For the text-containing cell, return its midpoint in [X, Y] coordinate format. 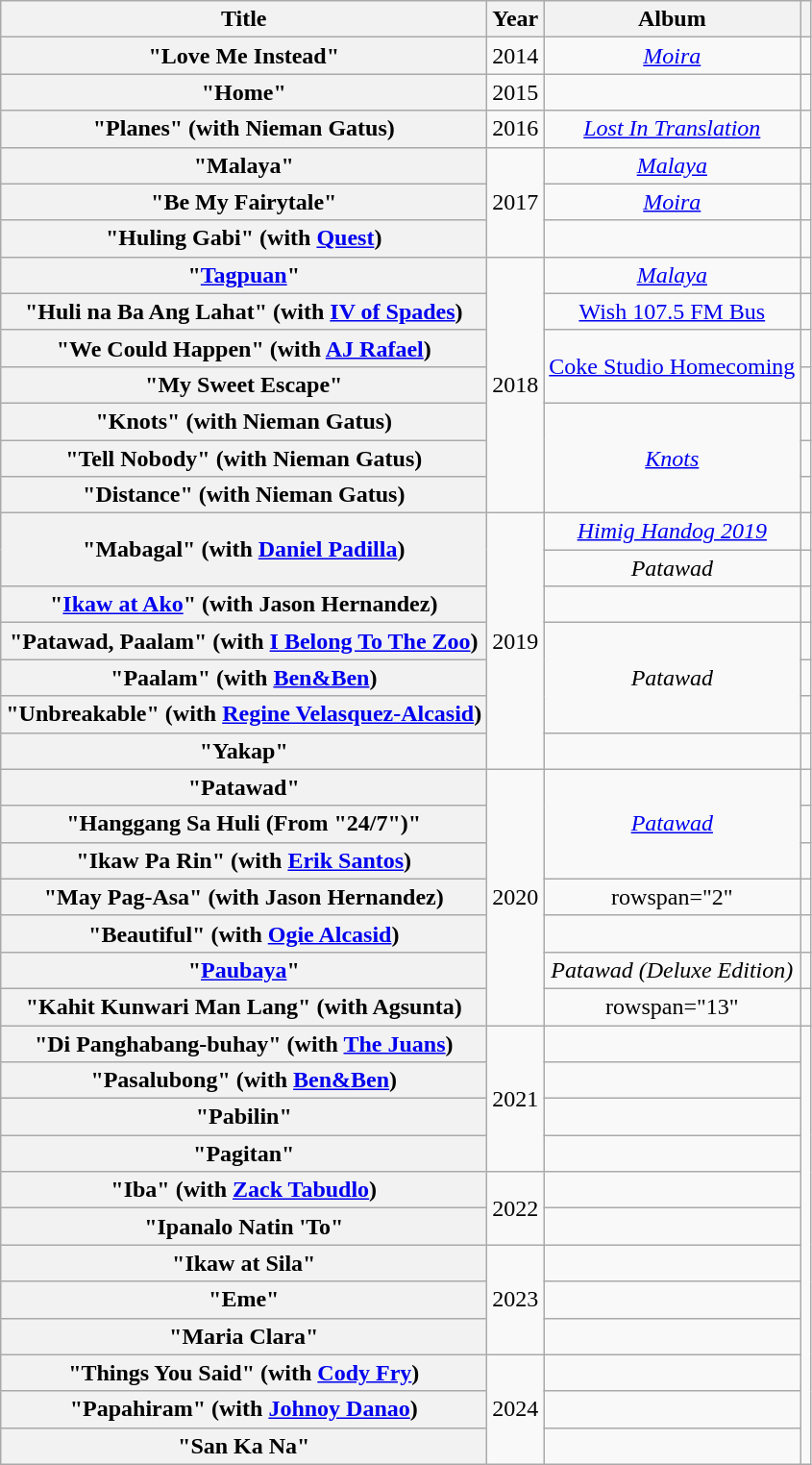
"May Pag-Asa" (with Jason Hernandez) [244, 897]
"Kahit Kunwari Man Lang" (with Agsunta) [244, 1006]
Album [673, 19]
"Things You Said" (with Cody Fry) [244, 1373]
Knots [673, 458]
"Planes" (with Nieman Gatus) [244, 129]
"Malaya" [244, 165]
"Pagitan" [244, 1154]
"Be My Fairytale" [244, 202]
2022 [515, 1208]
"Eme" [244, 1300]
"Home" [244, 92]
"Ipanalo Natin 'To" [244, 1227]
2017 [515, 202]
"San Ka Na" [244, 1446]
2018 [515, 385]
"Hanggang Sa Huli (From "24/7")" [244, 824]
"Unbreakable" (with Regine Velasquez-Alcasid) [244, 714]
"Yakap" [244, 751]
"Patawad" [244, 787]
2020 [515, 897]
rowspan="2" [673, 897]
"Mabagal" (with Daniel Padilla) [244, 550]
rowspan="13" [673, 1006]
2016 [515, 129]
2014 [515, 56]
"Beautiful" (with Ogie Alcasid) [244, 933]
Himig Handog 2019 [673, 532]
"Huling Gabi" (with Quest) [244, 238]
"Paalam" (with Ben&Ben) [244, 678]
"Paubaya" [244, 970]
2024 [515, 1409]
Lost In Translation [673, 129]
2023 [515, 1300]
"Pasalubong" (with Ben&Ben) [244, 1080]
"Huli na Ba Ang Lahat" (with IV of Spades) [244, 311]
"Pabilin" [244, 1117]
"Patawad, Paalam" (with I Belong To The Zoo) [244, 641]
"Tell Nobody" (with Nieman Gatus) [244, 459]
"Ikaw at Ako" (with Jason Hernandez) [244, 605]
Title [244, 19]
"Papahiram" (with Johnoy Danao) [244, 1409]
"Maria Clara" [244, 1336]
2021 [515, 1098]
Coke Studio Homecoming [673, 366]
2019 [515, 641]
"We Could Happen" (with AJ Rafael) [244, 348]
"Ikaw Pa Rin" (with Erik Santos) [244, 860]
"My Sweet Escape" [244, 385]
"Love Me Instead" [244, 56]
"Knots" (with Nieman Gatus) [244, 421]
"Tagpuan" [244, 275]
"Ikaw at Sila" [244, 1263]
Wish 107.5 FM Bus [673, 311]
"Di Panghabang-buhay" (with The Juans) [244, 1043]
2015 [515, 92]
"Iba" (with Zack Tabudlo) [244, 1190]
"Distance" (with Nieman Gatus) [244, 495]
Patawad (Deluxe Edition) [673, 970]
Year [515, 19]
